Capture the cell that displays the provided text and extract its (X, Y) central coordinate. 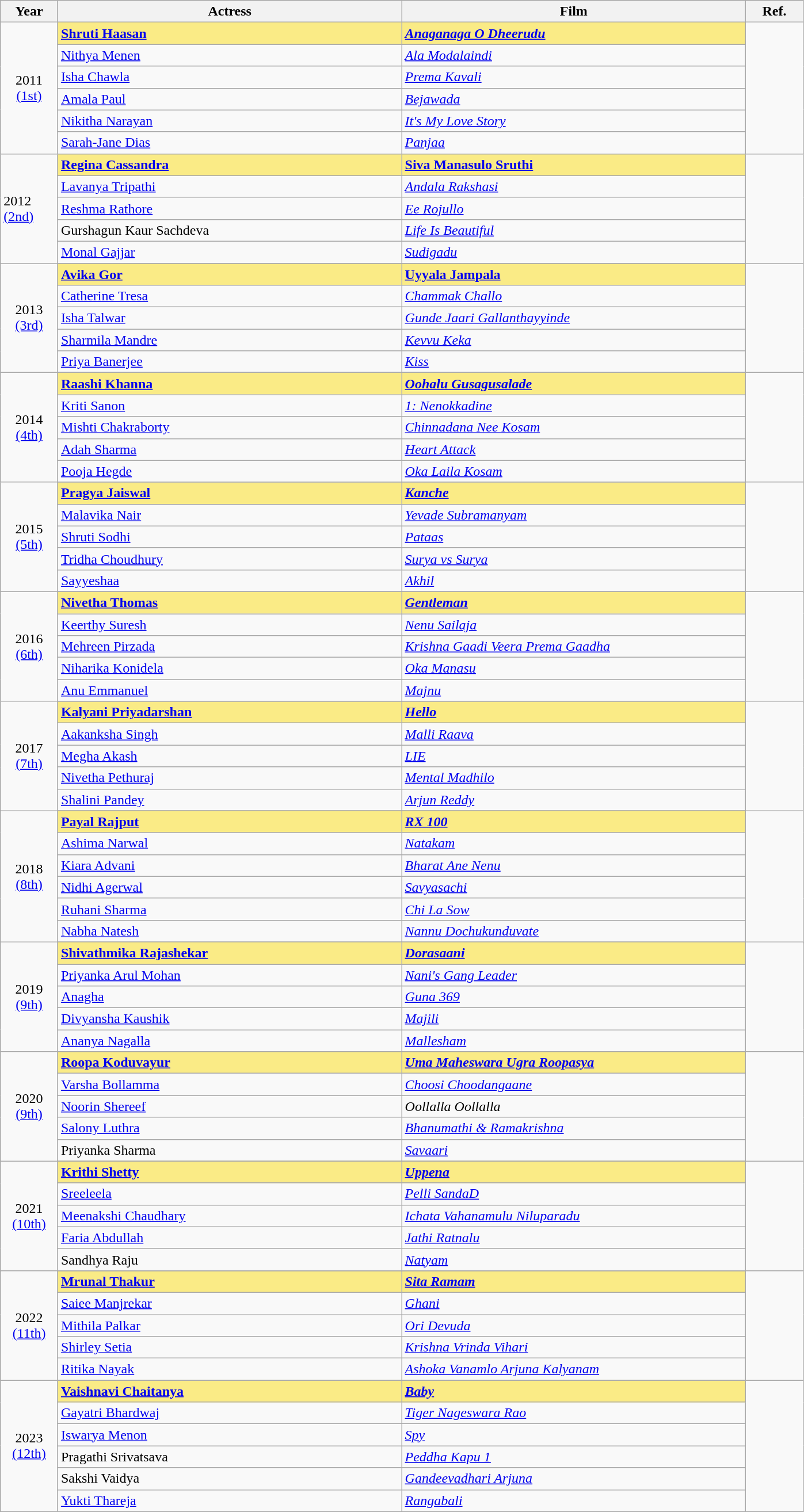
Roopa Koduvayur (230, 1063)
2017(7th) (29, 756)
Pragathi Srivatsava (230, 1457)
Oollalla Oollalla (574, 1106)
Savyasachi (574, 887)
Pooja Hegde (230, 471)
Gayatri Bhardwaj (230, 1413)
Monal Gajjar (230, 252)
2018(8th) (29, 876)
Megha Akash (230, 756)
Payal Rajput (230, 822)
Kanche (574, 493)
Chinnadana Nee Kosam (574, 427)
Guna 369 (574, 997)
Majili (574, 1019)
RX 100 (574, 822)
Yevade Subramanyam (574, 515)
Nikitha Narayan (230, 121)
Ashoka Vanamlo Arjuna Kalyanam (574, 1369)
Kiss (574, 362)
Sita Ramam (574, 1281)
Prema Kavali (574, 77)
Mrunal Thakur (230, 1281)
Jathi Ratnalu (574, 1238)
Avika Gor (230, 274)
Meenakshi Chaudhary (230, 1216)
Gunde Jaari Gallanthayyinde (574, 318)
Tiger Nageswara Rao (574, 1413)
Panjaa (574, 143)
Mishti Chakraborty (230, 427)
Andala Rakshasi (574, 186)
Adah Sharma (230, 449)
Priya Banerjee (230, 362)
Kevvu Keka (574, 340)
Pragya Jaiswal (230, 493)
Salony Luthra (230, 1128)
Shirley Setia (230, 1347)
Malavika Nair (230, 515)
Shruti Sodhi (230, 537)
Saiee Manjrekar (230, 1303)
Shivathmika Rajashekar (230, 953)
2012(2nd) (29, 208)
Rangabali (574, 1500)
Baby (574, 1391)
Catherine Tresa (230, 296)
Isha Talwar (230, 318)
Peddha Kapu 1 (574, 1457)
Niharika Konidela (230, 669)
2019(9th) (29, 996)
Oohalu Gusagusalade (574, 384)
Regina Cassandra (230, 165)
Ala Modalaindi (574, 55)
2014(4th) (29, 427)
Uyyala Jampala (574, 274)
Ref. (775, 12)
Priyanka Sharma (230, 1150)
Nivetha Pethuraj (230, 778)
Mithila Palkar (230, 1325)
Film (574, 12)
Sarah-Jane Dias (230, 143)
Aakanksha Singh (230, 734)
Bhanumathi & Ramakrishna (574, 1128)
Noorin Shereef (230, 1106)
Nivetha Thomas (230, 602)
Iswarya Menon (230, 1435)
Faria Abdullah (230, 1238)
Actress (230, 12)
Sreeleela (230, 1194)
2011(1st) (29, 88)
Nani's Gang Leader (574, 975)
Nabha Natesh (230, 931)
2013(3rd) (29, 318)
Krishna Gaadi Veera Prema Gaadha (574, 647)
Amala Paul (230, 99)
Kriti Sanon (230, 406)
Uma Maheswara Ugra Roopasya (574, 1063)
Bejawada (574, 99)
Natakam (574, 843)
Ghani (574, 1303)
2022(11th) (29, 1325)
Choosi Choodangaane (574, 1085)
Mental Madhilo (574, 778)
Arjun Reddy (574, 800)
Majnu (574, 690)
Heart Attack (574, 449)
Divyansha Kaushik (230, 1019)
Kiara Advani (230, 865)
Gandeevadhari Arjuna (574, 1479)
Gentleman (574, 602)
Dorasaani (574, 953)
Pelli SandaD (574, 1194)
Ichata Vahanamulu Niluparadu (574, 1216)
Kalyani Priyadarshan (230, 712)
Sandhya Raju (230, 1259)
Anu Emmanuel (230, 690)
Chi La Sow (574, 909)
Year (29, 12)
2023(12th) (29, 1446)
Life Is Beautiful (574, 230)
Nannu Dochukunduvate (574, 931)
Siva Manasulo Sruthi (574, 165)
Shruti Haasan (230, 33)
Savaari (574, 1150)
Anaganaga O Dheerudu (574, 33)
Spy (574, 1435)
Isha Chawla (230, 77)
Raashi Khanna (230, 384)
Krishna Vrinda Vihari (574, 1347)
Hello (574, 712)
2016(6th) (29, 646)
Sayyeshaa (230, 581)
Lavanya Tripathi (230, 186)
It's My Love Story (574, 121)
1: Nenokkadine (574, 406)
Nidhi Agerwal (230, 887)
Tridha Choudhury (230, 559)
Sudigadu (574, 252)
Ori Devuda (574, 1325)
Priyanka Arul Mohan (230, 975)
LIE (574, 756)
Yukti Thareja (230, 1500)
Chammak Challo (574, 296)
Nithya Menen (230, 55)
2021(10th) (29, 1216)
Surya vs Surya (574, 559)
Gurshagun Kaur Sachdeva (230, 230)
Mallesham (574, 1041)
Ee Rojullo (574, 208)
Ritika Nayak (230, 1369)
2020(9th) (29, 1106)
Reshma Rathore (230, 208)
2015(5th) (29, 537)
Varsha Bollamma (230, 1085)
Uppena (574, 1172)
Krithi Shetty (230, 1172)
Vaishnavi Chaitanya (230, 1391)
Ananya Nagalla (230, 1041)
Anagha (230, 997)
Sharmila Mandre (230, 340)
Bharat Ane Nenu (574, 865)
Ashima Narwal (230, 843)
Pataas (574, 537)
Oka Manasu (574, 669)
Nenu Sailaja (574, 624)
Sakshi Vaidya (230, 1479)
Shalini Pandey (230, 800)
Ruhani Sharma (230, 909)
Oka Laila Kosam (574, 471)
Mehreen Pirzada (230, 647)
Natyam (574, 1259)
Akhil (574, 581)
Keerthy Suresh (230, 624)
Malli Raava (574, 734)
